Find where the given text appears and provide that cell's center as [x, y] coordinate. 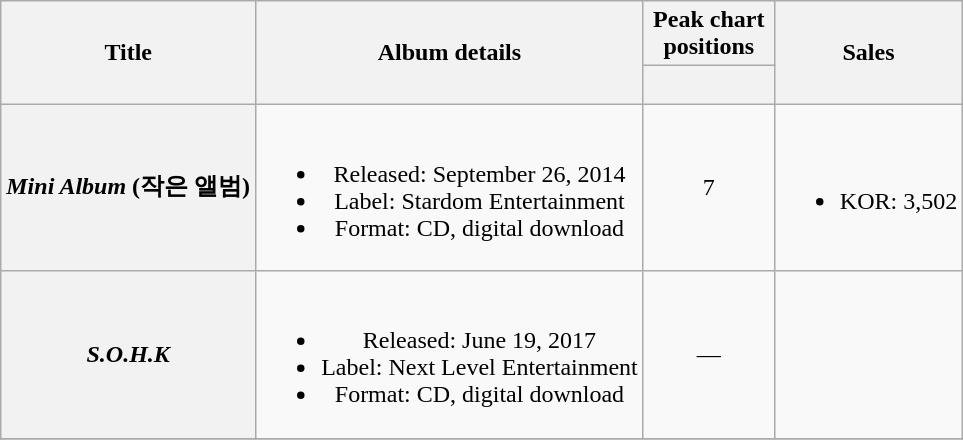
— [708, 354]
KOR: 3,502 [868, 188]
Title [128, 52]
Peak chart positions [708, 34]
Sales [868, 52]
Released: September 26, 2014Label: Stardom EntertainmentFormat: CD, digital download [450, 188]
Released: June 19, 2017Label: Next Level EntertainmentFormat: CD, digital download [450, 354]
Album details [450, 52]
S.O.H.K [128, 354]
7 [708, 188]
Mini Album (작은 앨범) [128, 188]
